Pinpoint the cell where the given text exists, returning its (X, Y) midpoint coordinate. 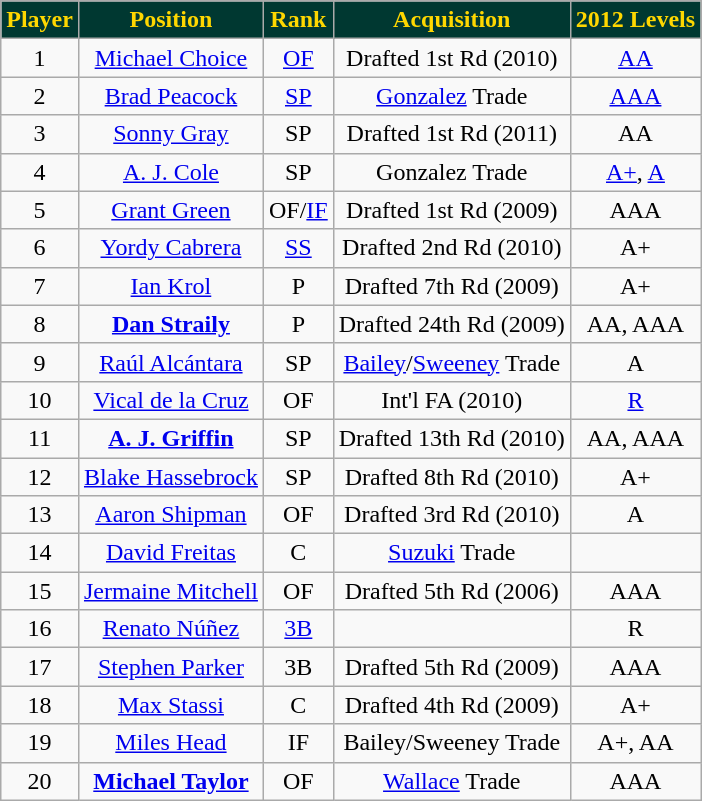
Drafted 8th Rd (2010) (452, 477)
2 (40, 96)
A. J. Cole (170, 172)
Drafted 24th Rd (2009) (452, 324)
Player (40, 20)
Wallace Trade (452, 781)
IF (298, 743)
Rank (298, 20)
16 (40, 629)
14 (40, 553)
Max Stassi (170, 705)
Dan Straily (170, 324)
Aaron Shipman (170, 515)
A+, AA (635, 743)
Yordy Cabrera (170, 248)
Drafted 5th Rd (2009) (452, 667)
17 (40, 667)
20 (40, 781)
Jermaine Mitchell (170, 591)
19 (40, 743)
Renato Núñez (170, 629)
7 (40, 286)
Drafted 13th Rd (2010) (452, 438)
Position (170, 20)
1 (40, 58)
Drafted 7th Rd (2009) (452, 286)
Drafted 1st Rd (2009) (452, 210)
Sonny Gray (170, 134)
Drafted 3rd Rd (2010) (452, 515)
10 (40, 400)
13 (40, 515)
12 (40, 477)
Stephen Parker (170, 667)
Drafted 2nd Rd (2010) (452, 248)
3 (40, 134)
Ian Krol (170, 286)
4 (40, 172)
Brad Peacock (170, 96)
Int'l FA (2010) (452, 400)
Michael Taylor (170, 781)
OF/IF (298, 210)
6 (40, 248)
Blake Hassebrock (170, 477)
Grant Green (170, 210)
A+, A (635, 172)
Vical de la Cruz (170, 400)
Acquisition (452, 20)
Drafted 1st Rd (2011) (452, 134)
15 (40, 591)
A. J. Griffin (170, 438)
Michael Choice (170, 58)
Raúl Alcántara (170, 362)
9 (40, 362)
David Freitas (170, 553)
8 (40, 324)
Drafted 1st Rd (2010) (452, 58)
5 (40, 210)
Drafted 4th Rd (2009) (452, 705)
18 (40, 705)
11 (40, 438)
Drafted 5th Rd (2006) (452, 591)
Miles Head (170, 743)
Suzuki Trade (452, 553)
2012 Levels (635, 20)
SS (298, 248)
